Scan for the cell matching the given text and deliver its [X, Y] coordinate at center. 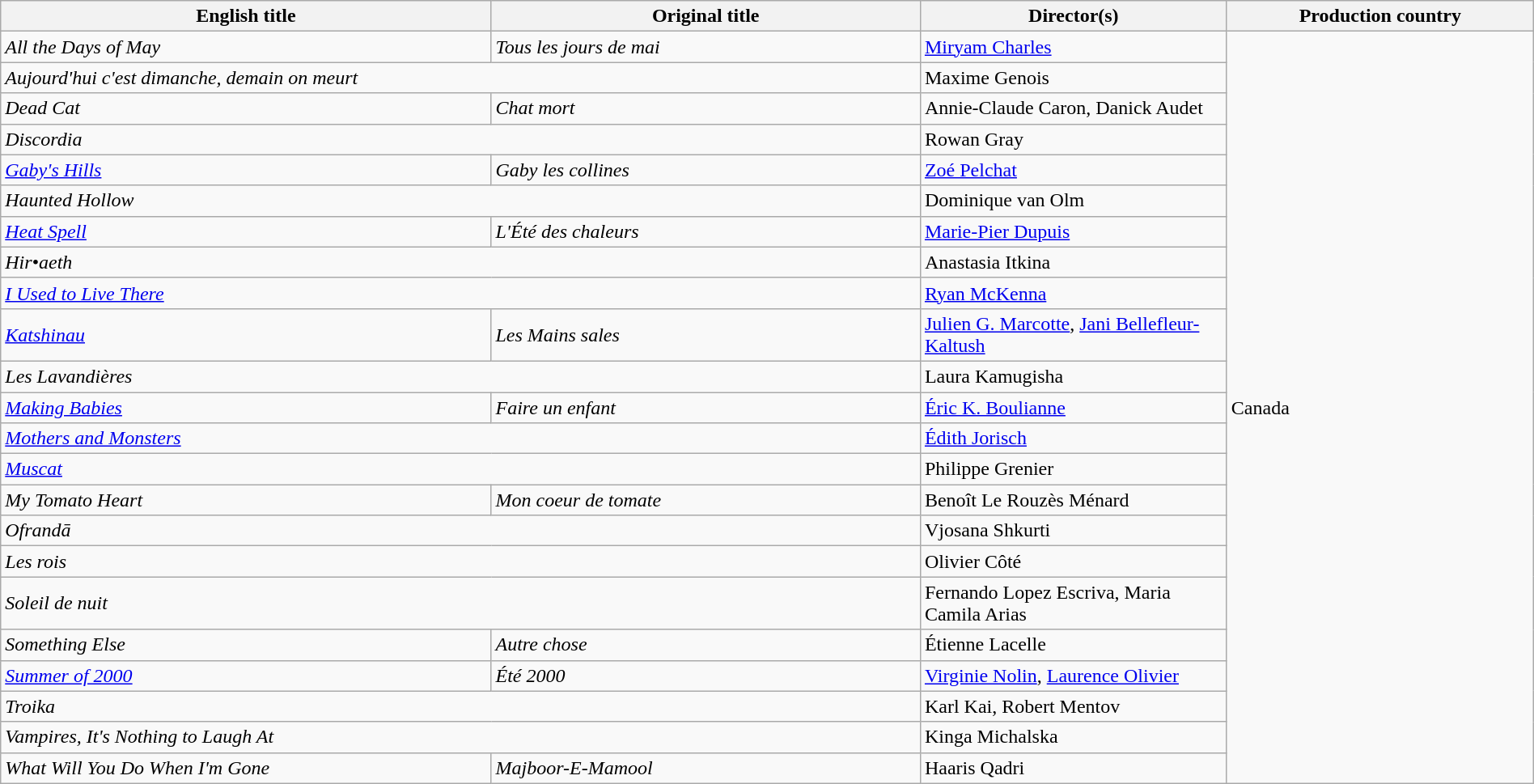
Les rois [461, 562]
Chat mort [706, 108]
Fernando Lopez Escriva, Maria Camila Arias [1073, 604]
Les Mains sales [706, 335]
Dead Cat [246, 108]
Philippe Grenier [1073, 469]
Director(s) [1073, 16]
Summer of 2000 [246, 676]
Mothers and Monsters [461, 439]
All the Days of May [246, 47]
Virginie Nolin, Laurence Olivier [1073, 676]
Mon coeur de tomate [706, 500]
Les Lavandières [461, 376]
Ryan McKenna [1073, 293]
Autre chose [706, 645]
My Tomato Heart [246, 500]
Laura Kamugisha [1073, 376]
English title [246, 16]
Julien G. Marcotte, Jani Bellefleur-Kaltush [1073, 335]
Ofrandā [461, 531]
Rowan Gray [1073, 139]
Something Else [246, 645]
Canada [1380, 408]
Miryam Charles [1073, 47]
Kinga Michalska [1073, 737]
Aujourd'hui c'est dimanche, demain on meurt [461, 78]
Discordia [461, 139]
What Will You Do When I'm Gone [246, 768]
Annie-Claude Caron, Danick Audet [1073, 108]
Making Babies [246, 407]
Tous les jours de mai [706, 47]
Faire un enfant [706, 407]
Hir•aeth [461, 262]
Majboor-E-Mamool [706, 768]
Original title [706, 16]
Édith Jorisch [1073, 439]
Dominique van Olm [1073, 201]
Été 2000 [706, 676]
Vjosana Shkurti [1073, 531]
I Used to Live There [461, 293]
Troika [461, 706]
Éric K. Boulianne [1073, 407]
Soleil de nuit [461, 604]
Vampires, It's Nothing to Laugh At [461, 737]
Olivier Côté [1073, 562]
Anastasia Itkina [1073, 262]
Étienne Lacelle [1073, 645]
L'Été des chaleurs [706, 231]
Heat Spell [246, 231]
Gaby les collines [706, 170]
Benoît Le Rouzès Ménard [1073, 500]
Zoé Pelchat [1073, 170]
Gaby's Hills [246, 170]
Haunted Hollow [461, 201]
Marie-Pier Dupuis [1073, 231]
Production country [1380, 16]
Muscat [461, 469]
Katshinau [246, 335]
Haaris Qadri [1073, 768]
Maxime Genois [1073, 78]
Karl Kai, Robert Mentov [1073, 706]
